For the text-containing cell, return its midpoint in [x, y] coordinate format. 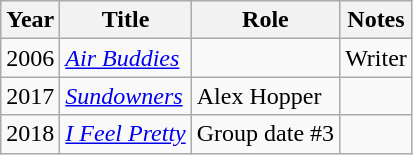
Year [30, 20]
Title [126, 20]
Sundowners [126, 96]
2018 [30, 134]
2006 [30, 58]
Writer [376, 58]
Role [265, 20]
Alex Hopper [265, 96]
2017 [30, 96]
Air Buddies [126, 58]
Notes [376, 20]
Group date #3 [265, 134]
I Feel Pretty [126, 134]
